Detect which cell encompasses the target text, then output its (x, y) center coordinate. 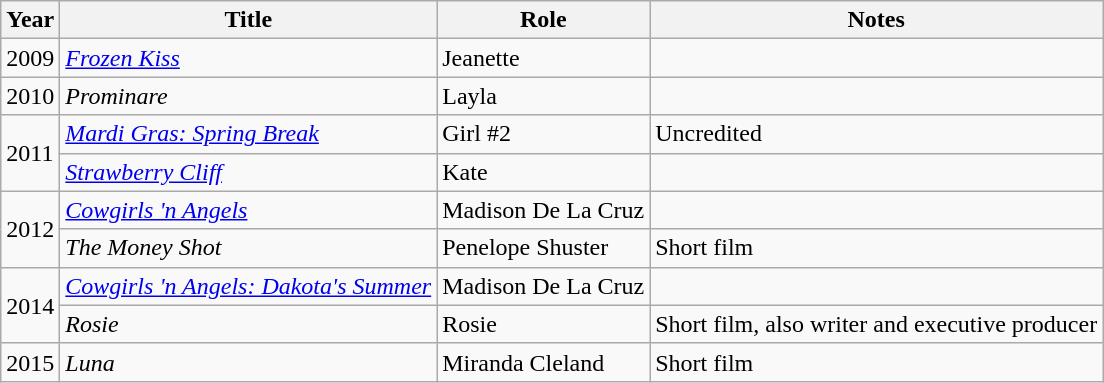
Strawberry Cliff (248, 172)
Layla (544, 96)
The Money Shot (248, 248)
Role (544, 20)
Title (248, 20)
Luna (248, 362)
2015 (30, 362)
Cowgirls 'n Angels (248, 210)
Year (30, 20)
2010 (30, 96)
Penelope Shuster (544, 248)
Mardi Gras: Spring Break (248, 134)
Short film, also writer and executive producer (876, 324)
Cowgirls 'n Angels: Dakota's Summer (248, 286)
Kate (544, 172)
Uncredited (876, 134)
Notes (876, 20)
Prominare (248, 96)
2014 (30, 305)
Miranda Cleland (544, 362)
Frozen Kiss (248, 58)
2012 (30, 229)
Jeanette (544, 58)
Girl #2 (544, 134)
2009 (30, 58)
2011 (30, 153)
